Capture the cell that displays the provided text and extract its [x, y] central coordinate. 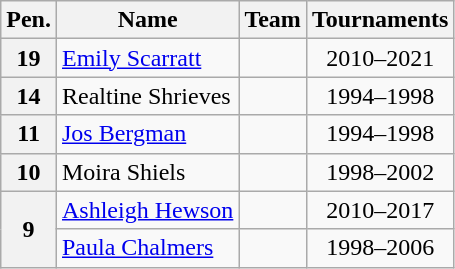
Paula Chalmers [147, 248]
10 [29, 172]
2010–2021 [380, 58]
Tournaments [380, 20]
Ashleigh Hewson [147, 210]
Realtine Shrieves [147, 96]
1998–2002 [380, 172]
14 [29, 96]
1998–2006 [380, 248]
19 [29, 58]
2010–2017 [380, 210]
11 [29, 134]
9 [29, 229]
Name [147, 20]
Pen. [29, 20]
Emily Scarratt [147, 58]
Team [273, 20]
Moira Shiels [147, 172]
Jos Bergman [147, 134]
